Locate the cell with the specified text and output its (x, y) center coordinate. 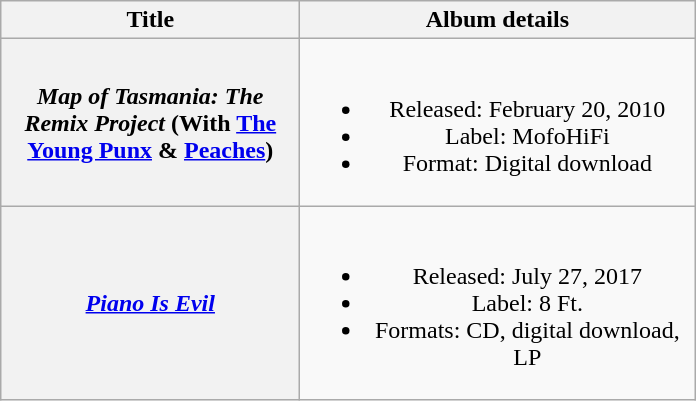
Album details (498, 20)
Map of Tasmania: The Remix Project (With The Young Punx & Peaches) (150, 122)
Piano Is Evil (150, 303)
Released: February 20, 2010Label: MofoHiFiFormat: Digital download (498, 122)
Released: July 27, 2017Label: 8 Ft.Formats: CD, digital download, LP (498, 303)
Title (150, 20)
